Find where the given text appears and provide that cell's center as [X, Y] coordinate. 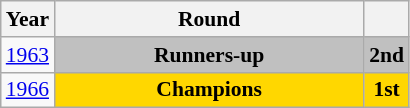
1st [386, 90]
Runners-up [209, 55]
Year [28, 19]
1966 [28, 90]
1963 [28, 55]
Round [209, 19]
Champions [209, 90]
2nd [386, 55]
